Capture the cell that displays the provided text and extract its [X, Y] central coordinate. 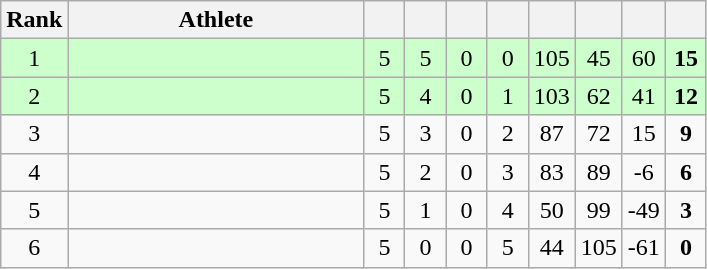
99 [598, 210]
50 [552, 210]
12 [686, 96]
62 [598, 96]
41 [644, 96]
44 [552, 248]
83 [552, 172]
103 [552, 96]
Rank [34, 20]
72 [598, 134]
60 [644, 58]
9 [686, 134]
89 [598, 172]
Athlete [216, 20]
-49 [644, 210]
-6 [644, 172]
-61 [644, 248]
45 [598, 58]
87 [552, 134]
